Scan for the cell matching the given text and deliver its (X, Y) coordinate at center. 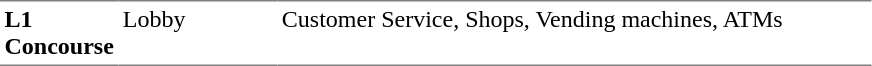
Customer Service, Shops, Vending machines, ATMs (574, 33)
L1Concourse (59, 33)
Lobby (198, 33)
